Pinpoint the cell where the given text exists, returning its (X, Y) midpoint coordinate. 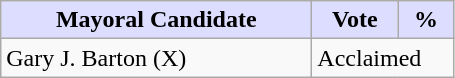
% (426, 20)
Acclaimed (383, 58)
Mayoral Candidate (156, 20)
Vote (355, 20)
Gary J. Barton (X) (156, 58)
